Find where the given text appears and provide that cell's center as (X, Y) coordinate. 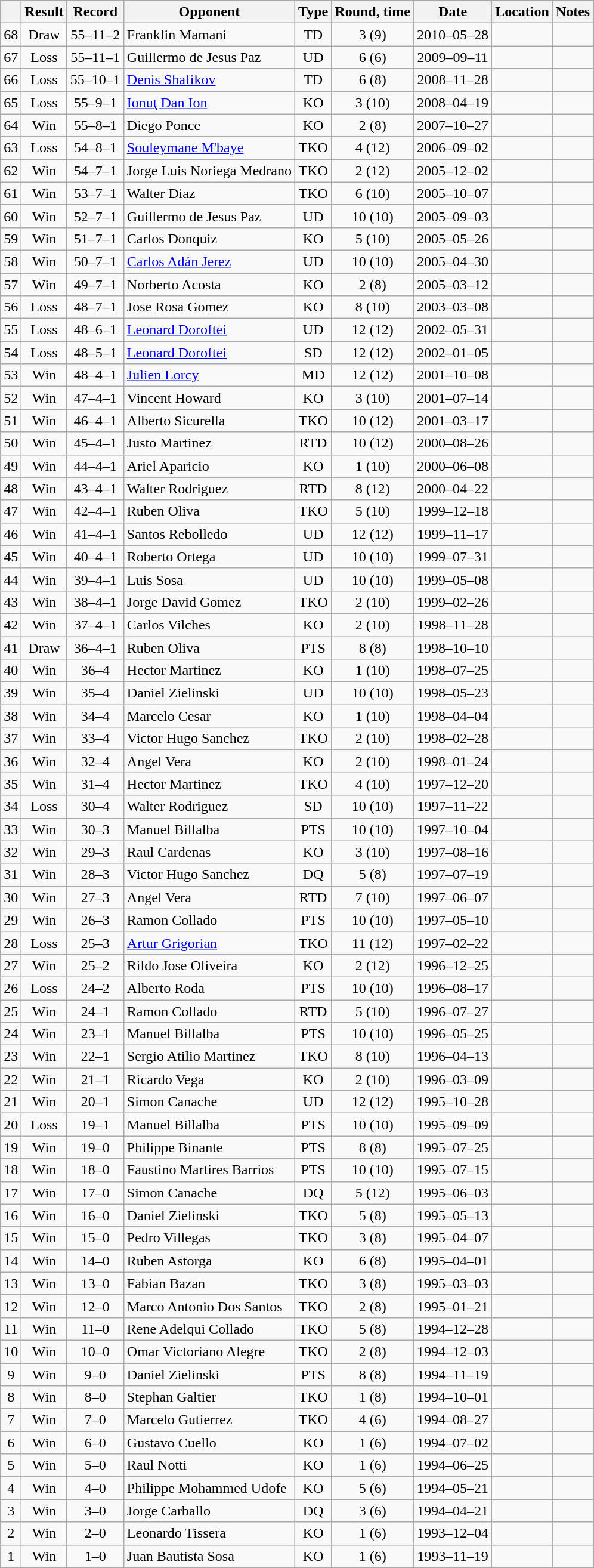
1995–06–03 (453, 1193)
Faustino Martires Barrios (209, 1170)
Result (44, 12)
55–11–2 (95, 35)
59 (11, 239)
1995–10–28 (453, 1102)
Ruben Astorga (209, 1261)
30 (11, 897)
6 (6) (373, 57)
1995–09–09 (453, 1125)
55–10–1 (95, 80)
1993–11–19 (453, 1556)
Norberto Acosta (209, 285)
Record (95, 12)
19–1 (95, 1125)
2005–10–07 (453, 193)
2000–04–22 (453, 489)
Carlos Vilches (209, 625)
Vincent Howard (209, 398)
40 (11, 671)
36 (11, 761)
44–4–1 (95, 466)
Jose Rosa Gomez (209, 307)
1994–08–27 (453, 1420)
50 (11, 443)
55–11–1 (95, 57)
Juan Bautista Sosa (209, 1556)
57 (11, 285)
30–3 (95, 829)
48–4–1 (95, 375)
11–0 (95, 1329)
Raul Cardenas (209, 852)
13 (11, 1283)
1997–05–10 (453, 920)
48–5–1 (95, 353)
31 (11, 875)
48–7–1 (95, 307)
2010–05–28 (453, 35)
68 (11, 35)
1998–07–25 (453, 671)
48–6–1 (95, 330)
9 (11, 1374)
51 (11, 421)
1999–05–08 (453, 579)
45–4–1 (95, 443)
36–4 (95, 671)
34 (11, 807)
Franklin Mamani (209, 35)
8 (12) (373, 489)
55 (11, 330)
30–4 (95, 807)
26–3 (95, 920)
53 (11, 375)
6 (11, 1443)
4 (11, 1488)
22 (11, 1079)
46 (11, 534)
67 (11, 57)
1996–07–27 (453, 1011)
1998–04–04 (453, 716)
Round, time (373, 12)
1998–05–23 (453, 693)
2005–05–26 (453, 239)
66 (11, 80)
2005–09–03 (453, 216)
1998–02–28 (453, 739)
44 (11, 579)
Diego Ponce (209, 125)
15 (11, 1238)
Type (314, 12)
53–7–1 (95, 193)
Souleymane M'baye (209, 148)
16 (11, 1215)
17 (11, 1193)
1999–02–26 (453, 602)
1995–04–07 (453, 1238)
38–4–1 (95, 602)
48 (11, 489)
9–0 (95, 1374)
56 (11, 307)
1994–07–02 (453, 1443)
27–3 (95, 897)
1994–04–21 (453, 1511)
Philippe Mohammed Udofe (209, 1488)
16–0 (95, 1215)
10 (11, 1351)
1995–07–15 (453, 1170)
41–4–1 (95, 534)
Santos Rebolledo (209, 534)
Jorge Luis Noriega Medrano (209, 171)
1997–06–07 (453, 897)
5 (11, 1465)
1994–12–28 (453, 1329)
36–4–1 (95, 647)
29–3 (95, 852)
Marcelo Cesar (209, 716)
49 (11, 466)
Location (522, 12)
62 (11, 171)
MD (314, 375)
Sergio Atilio Martinez (209, 1057)
22–1 (95, 1057)
Jorge Carballo (209, 1511)
24–2 (95, 988)
43 (11, 602)
1996–04–13 (453, 1057)
5 (12) (373, 1193)
2005–12–02 (453, 171)
2007–10–27 (453, 125)
1994–10–01 (453, 1397)
3 (9) (373, 35)
60 (11, 216)
Gustavo Cuello (209, 1443)
2002–05–31 (453, 330)
1996–03–09 (453, 1079)
Alberto Sicurella (209, 421)
20 (11, 1125)
47–4–1 (95, 398)
1994–05–21 (453, 1488)
25 (11, 1011)
8 (11, 1397)
1999–07–31 (453, 557)
Artur Grigorian (209, 943)
27 (11, 965)
1997–12–20 (453, 784)
42 (11, 625)
1 (11, 1556)
52 (11, 398)
45 (11, 557)
21 (11, 1102)
Raul Notti (209, 1465)
4 (10) (373, 784)
2003–03–08 (453, 307)
12–0 (95, 1306)
1 (8) (373, 1397)
8–0 (95, 1397)
6–0 (95, 1443)
Date (453, 12)
7 (11, 1420)
2009–09–11 (453, 57)
1998–10–10 (453, 647)
15–0 (95, 1238)
Julien Lorcy (209, 375)
Fabian Bazan (209, 1283)
39–4–1 (95, 579)
39 (11, 693)
6 (10) (373, 193)
Philippe Binante (209, 1147)
Luis Sosa (209, 579)
65 (11, 103)
14–0 (95, 1261)
47 (11, 511)
34–4 (95, 716)
1996–12–25 (453, 965)
4–0 (95, 1488)
1995–04–01 (453, 1261)
4 (6) (373, 1420)
Roberto Ortega (209, 557)
1995–07–25 (453, 1147)
Marco Antonio Dos Santos (209, 1306)
54 (11, 353)
18–0 (95, 1170)
1–0 (95, 1556)
1997–08–16 (453, 852)
1994–11–19 (453, 1374)
40–4–1 (95, 557)
63 (11, 148)
24–1 (95, 1011)
28 (11, 943)
2–0 (95, 1533)
54–8–1 (95, 148)
1995–05–13 (453, 1215)
1995–03–03 (453, 1283)
Ariel Aparicio (209, 466)
2001–10–08 (453, 375)
2005–03–12 (453, 285)
10–0 (95, 1351)
Alberto Roda (209, 988)
32 (11, 852)
2005–04–30 (453, 261)
2008–11–28 (453, 80)
Notes (573, 12)
Omar Victoriano Alegre (209, 1351)
3 (11, 1511)
2000–06–08 (453, 466)
11 (11, 1329)
Carlos Donquiz (209, 239)
2008–04–19 (453, 103)
Leonardo Tissera (209, 1533)
32–4 (95, 761)
1996–08–17 (453, 988)
42–4–1 (95, 511)
23–1 (95, 1034)
18 (11, 1170)
1997–10–04 (453, 829)
11 (12) (373, 943)
43–4–1 (95, 489)
2002–01–05 (453, 353)
Walter Diaz (209, 193)
Pedro Villegas (209, 1238)
3 (6) (373, 1511)
5 (6) (373, 1488)
2001–07–14 (453, 398)
50–7–1 (95, 261)
1999–12–18 (453, 511)
Ionuţ Dan Ion (209, 103)
61 (11, 193)
14 (11, 1261)
25–3 (95, 943)
13–0 (95, 1283)
19 (11, 1147)
3–0 (95, 1511)
19–0 (95, 1147)
51–7–1 (95, 239)
55–9–1 (95, 103)
37 (11, 739)
1993–12–04 (453, 1533)
25–2 (95, 965)
Rene Adelqui Collado (209, 1329)
1998–11–28 (453, 625)
Justo Martinez (209, 443)
Denis Shafikov (209, 80)
29 (11, 920)
54–7–1 (95, 171)
41 (11, 647)
1994–12–03 (453, 1351)
49–7–1 (95, 285)
33–4 (95, 739)
2001–03–17 (453, 421)
64 (11, 125)
1999–11–17 (453, 534)
1994–06–25 (453, 1465)
Carlos Adán Jerez (209, 261)
33 (11, 829)
2006–09–02 (453, 148)
58 (11, 261)
1997–11–22 (453, 807)
Jorge David Gomez (209, 602)
28–3 (95, 875)
1998–01–24 (453, 761)
Opponent (209, 12)
52–7–1 (95, 216)
4 (12) (373, 148)
Ricardo Vega (209, 1079)
24 (11, 1034)
26 (11, 988)
Rildo Jose Oliveira (209, 965)
35 (11, 784)
5–0 (95, 1465)
23 (11, 1057)
7 (10) (373, 897)
1995–01–21 (453, 1306)
46–4–1 (95, 421)
1997–07–19 (453, 875)
7–0 (95, 1420)
55–8–1 (95, 125)
35–4 (95, 693)
31–4 (95, 784)
38 (11, 716)
21–1 (95, 1079)
1996–05–25 (453, 1034)
37–4–1 (95, 625)
12 (11, 1306)
Marcelo Gutierrez (209, 1420)
2 (11, 1533)
2000–08–26 (453, 443)
20–1 (95, 1102)
1997–02–22 (453, 943)
Stephan Galtier (209, 1397)
17–0 (95, 1193)
